Find where the given text appears and provide that cell's center as [x, y] coordinate. 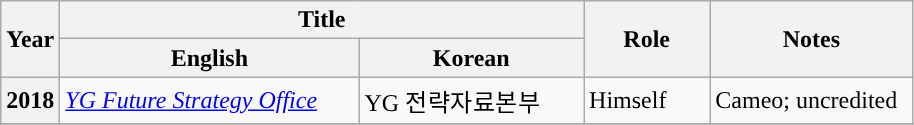
Role [647, 39]
Title [322, 20]
Korean [472, 58]
YG 전략자료본부 [472, 100]
Himself [647, 100]
English [210, 58]
Year [30, 39]
YG Future Strategy Office [210, 100]
2018 [30, 100]
Notes [812, 39]
Cameo; uncredited [812, 100]
